From the cell containing the given text, extract its center point as (X, Y) coordinate. 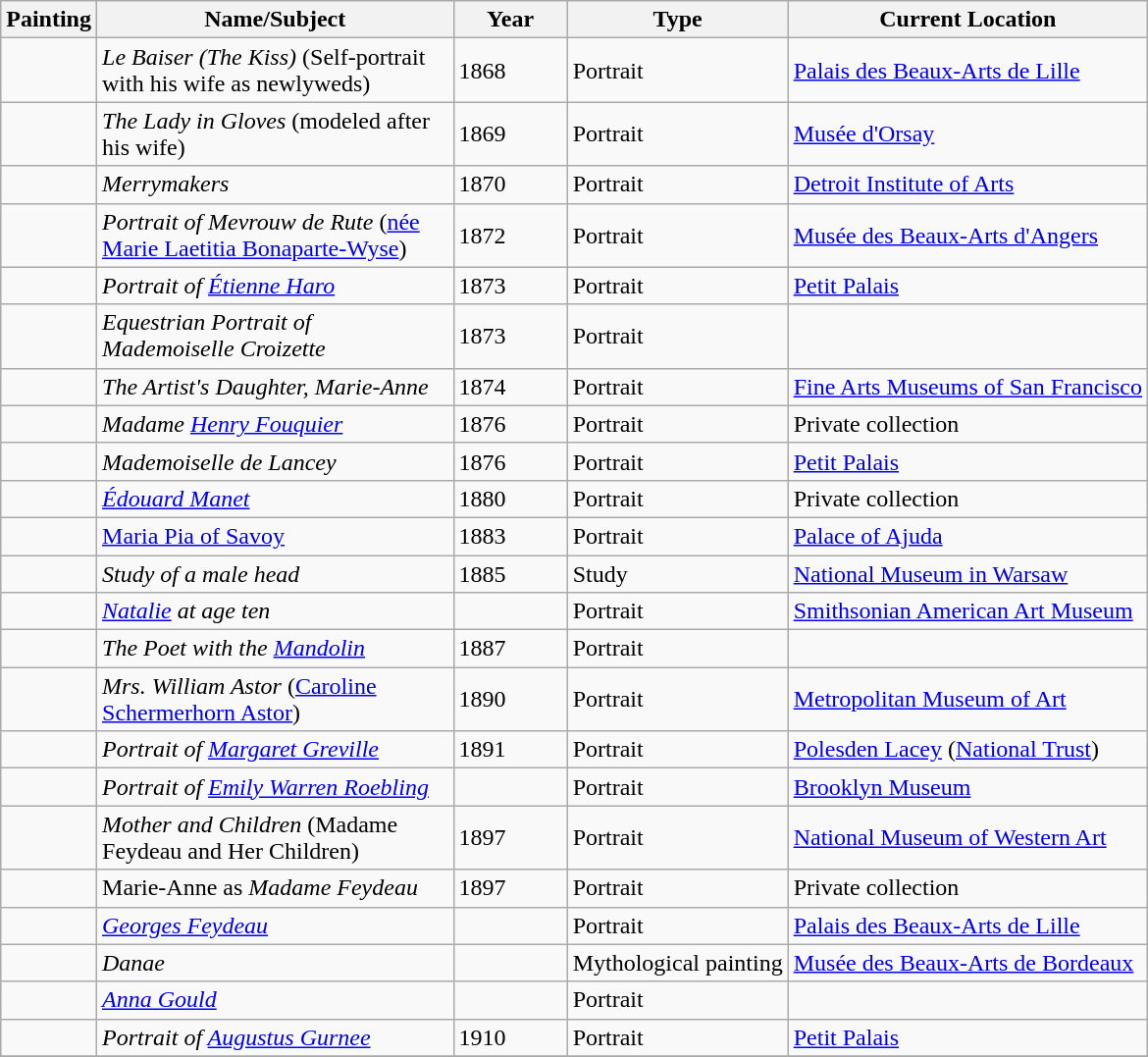
Fine Arts Museums of San Francisco (967, 387)
Name/Subject (276, 20)
1910 (510, 1037)
1874 (510, 387)
Painting (49, 20)
1887 (510, 649)
Metropolitan Museum of Art (967, 699)
1869 (510, 133)
Mythological painting (677, 963)
Portrait of Augustus Gurnee (276, 1037)
Smithsonian American Art Museum (967, 611)
Study of a male head (276, 574)
Portrait of Emily Warren Roebling (276, 787)
The Poet with the Mandolin (276, 649)
The Artist's Daughter, Marie-Anne (276, 387)
1880 (510, 499)
Equestrian Portrait of Mademoiselle Croizette (276, 336)
Mademoiselle de Lancey (276, 461)
Musée d'Orsay (967, 133)
1891 (510, 750)
Mrs. William Astor (Caroline Schermerhorn Astor) (276, 699)
Brooklyn Museum (967, 787)
1872 (510, 236)
Édouard Manet (276, 499)
Anna Gould (276, 1000)
Georges Feydeau (276, 925)
Musée des Beaux-Arts de Bordeaux (967, 963)
Year (510, 20)
Portrait of Margaret Greville (276, 750)
Maria Pia of Savoy (276, 536)
Portrait of Mevrouw de Rute (née Marie Laetitia Bonaparte-Wyse) (276, 236)
Detroit Institute of Arts (967, 185)
1890 (510, 699)
Merrymakers (276, 185)
1885 (510, 574)
Study (677, 574)
Le Baiser (The Kiss) (Self-portrait with his wife as newlyweds) (276, 71)
The Lady in Gloves (modeled after his wife) (276, 133)
1883 (510, 536)
Palace of Ajuda (967, 536)
Musée des Beaux-Arts d'Angers (967, 236)
Natalie at age ten (276, 611)
1868 (510, 71)
Marie-Anne as Madame Feydeau (276, 888)
Portrait of Étienne Haro (276, 286)
Mother and Children (Madame Feydeau and Her Children) (276, 838)
1870 (510, 185)
Danae (276, 963)
National Museum in Warsaw (967, 574)
Type (677, 20)
Madame Henry Fouquier (276, 424)
National Museum of Western Art (967, 838)
Polesden Lacey (National Trust) (967, 750)
Current Location (967, 20)
